Extract the [x, y] coordinate from the center of the cell holding the provided text.  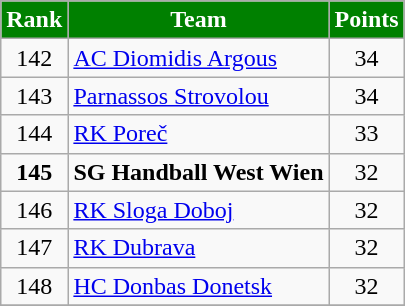
Team [198, 20]
145 [34, 172]
148 [34, 286]
Rank [34, 20]
142 [34, 58]
144 [34, 134]
Parnassos Strovolou [198, 96]
RK Sloga Doboj [198, 210]
147 [34, 248]
SG Handball West Wien [198, 172]
Points [366, 20]
HC Donbas Donetsk [198, 286]
143 [34, 96]
33 [366, 134]
RK Dubrava [198, 248]
146 [34, 210]
AC Diomidis Argous [198, 58]
RK Poreč [198, 134]
